Identify which cell holds the provided text, then report its (x, y) central coordinate. 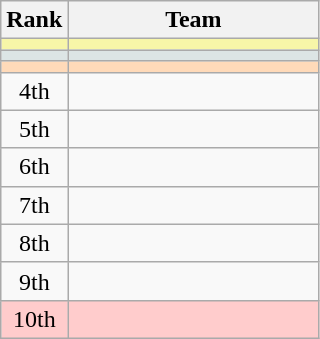
Team (194, 20)
10th (34, 319)
7th (34, 205)
5th (34, 129)
6th (34, 167)
8th (34, 243)
Rank (34, 20)
9th (34, 281)
4th (34, 91)
